Locate the cell with the specified text and output its [x, y] center coordinate. 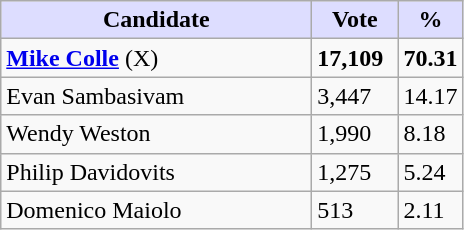
17,109 [355, 58]
Philip Davidovits [156, 172]
8.18 [430, 134]
5.24 [430, 172]
3,447 [355, 96]
70.31 [430, 58]
Domenico Maiolo [156, 210]
Candidate [156, 20]
14.17 [430, 96]
1,275 [355, 172]
1,990 [355, 134]
Evan Sambasivam [156, 96]
Vote [355, 20]
Wendy Weston [156, 134]
513 [355, 210]
2.11 [430, 210]
% [430, 20]
Mike Colle (X) [156, 58]
